From the cell containing the given text, extract its center point as (x, y) coordinate. 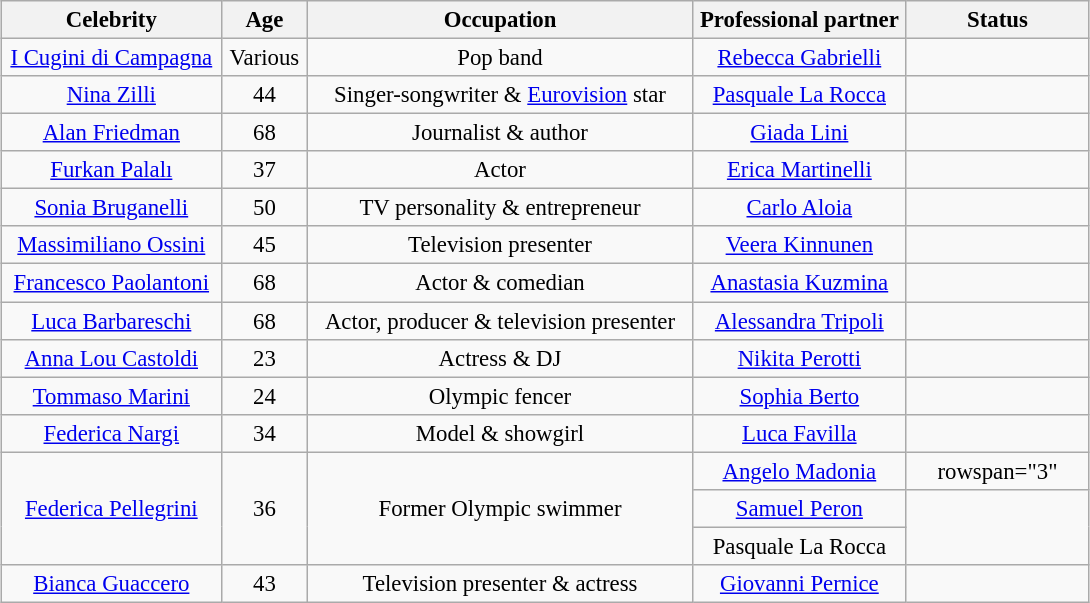
Luca Favilla (800, 433)
36 (265, 508)
Angelo Madonia (800, 471)
rowspan="3" (998, 471)
Rebecca Gabrielli (800, 57)
Singer-songwriter & Eurovision star (500, 95)
Samuel Peron (800, 508)
TV personality & entrepreneur (500, 208)
Sonia Bruganelli (112, 208)
43 (265, 584)
Bianca Guaccero (112, 584)
23 (265, 358)
Federica Pellegrini (112, 508)
Actor (500, 170)
Age (265, 20)
Model & showgirl (500, 433)
Journalist & author (500, 133)
45 (265, 245)
Former Olympic swimmer (500, 508)
Anna Lou Castoldi (112, 358)
44 (265, 95)
34 (265, 433)
Actor, producer & television presenter (500, 321)
Luca Barbareschi (112, 321)
Massimiliano Ossini (112, 245)
Nina Zilli (112, 95)
Television presenter (500, 245)
Pop band (500, 57)
Status (998, 20)
Erica Martinelli (800, 170)
Francesco Paolantoni (112, 283)
Giovanni Pernice (800, 584)
Tommaso Marini (112, 396)
Giada Lini (800, 133)
Alessandra Tripoli (800, 321)
Olympic fencer (500, 396)
I Cugini di Campagna (112, 57)
Furkan Palalı (112, 170)
Nikita Perotti (800, 358)
Alan Friedman (112, 133)
Television presenter & actress (500, 584)
Anastasia Kuzmina (800, 283)
Actress & DJ (500, 358)
Federica Nargi (112, 433)
Carlo Aloia (800, 208)
Professional partner (800, 20)
50 (265, 208)
Sophia Berto (800, 396)
Various (265, 57)
24 (265, 396)
Celebrity (112, 20)
37 (265, 170)
Veera Kinnunen (800, 245)
Occupation (500, 20)
Actor & comedian (500, 283)
